Pinpoint the cell where the given text exists, returning its [X, Y] midpoint coordinate. 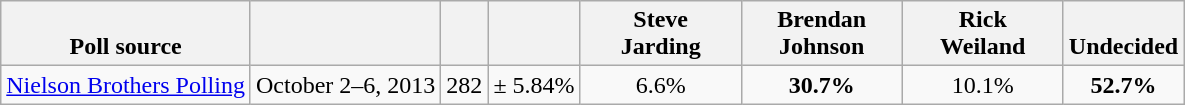
10.1% [982, 85]
± 5.84% [534, 85]
6.6% [660, 85]
Nielson Brothers Polling [126, 85]
Undecided [1123, 34]
52.7% [1123, 85]
30.7% [822, 85]
282 [464, 85]
BrendanJohnson [822, 34]
Poll source [126, 34]
SteveJarding [660, 34]
RickWeiland [982, 34]
October 2–6, 2013 [345, 85]
